Determine the (X, Y) coordinate at the center of the cell enclosing the given text.  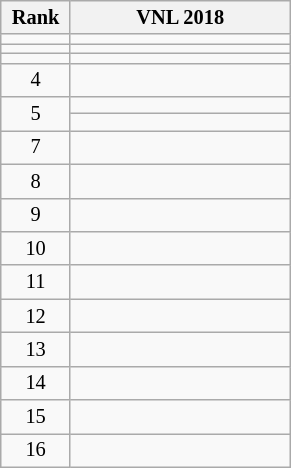
7 (36, 147)
13 (36, 349)
10 (36, 248)
11 (36, 282)
5 (36, 114)
12 (36, 316)
16 (36, 450)
4 (36, 80)
14 (36, 383)
15 (36, 417)
8 (36, 181)
9 (36, 215)
Rank (36, 17)
VNL 2018 (180, 17)
